Identify which cell holds the provided text, then report its [X, Y] central coordinate. 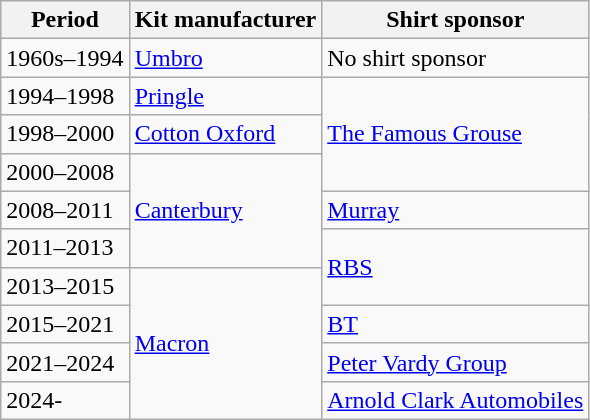
RBS [456, 267]
Arnold Clark Automobiles [456, 400]
1998–2000 [65, 134]
2011–2013 [65, 248]
Peter Vardy Group [456, 362]
2021–2024 [65, 362]
2013–2015 [65, 286]
Period [65, 20]
No shirt sponsor [456, 58]
Cotton Oxford [226, 134]
Macron [226, 343]
Kit manufacturer [226, 20]
The Famous Grouse [456, 134]
2008–2011 [65, 210]
Canterbury [226, 210]
Shirt sponsor [456, 20]
2015–2021 [65, 324]
Murray [456, 210]
1960s–1994 [65, 58]
2024- [65, 400]
2000–2008 [65, 172]
Pringle [226, 96]
Umbro [226, 58]
BT [456, 324]
1994–1998 [65, 96]
